Detect which cell encompasses the target text, then output its [X, Y] center coordinate. 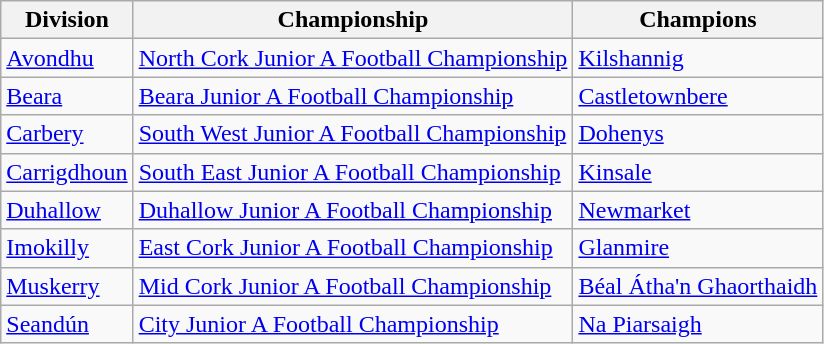
Avondhu [67, 58]
Imokilly [67, 248]
Mid Cork Junior A Football Championship [353, 286]
Kilshannig [698, 58]
South West Junior A Football Championship [353, 134]
Carbery [67, 134]
Newmarket [698, 210]
Seandún [67, 324]
Beara Junior A Football Championship [353, 96]
Dohenys [698, 134]
East Cork Junior A Football Championship [353, 248]
Champions [698, 20]
Na Piarsaigh [698, 324]
Beara [67, 96]
Kinsale [698, 172]
Carrigdhoun [67, 172]
Championship [353, 20]
North Cork Junior A Football Championship [353, 58]
Béal Átha'n Ghaorthaidh [698, 286]
Muskerry [67, 286]
Glanmire [698, 248]
South East Junior A Football Championship [353, 172]
Castletownbere [698, 96]
Division [67, 20]
Duhallow [67, 210]
City Junior A Football Championship [353, 324]
Duhallow Junior A Football Championship [353, 210]
